Determine the [X, Y] coordinate at the center of the cell enclosing the given text.  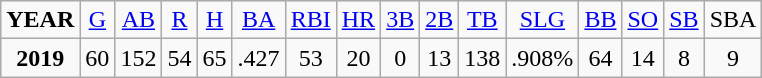
BB [600, 20]
53 [310, 58]
H [214, 20]
BA [258, 20]
138 [482, 58]
13 [440, 58]
TB [482, 20]
RBI [310, 20]
8 [684, 58]
54 [180, 58]
2019 [40, 58]
YEAR [40, 20]
0 [400, 58]
.427 [258, 58]
SB [684, 20]
14 [643, 58]
20 [358, 58]
64 [600, 58]
.908% [542, 58]
G [98, 20]
65 [214, 58]
AB [138, 20]
SLG [542, 20]
2B [440, 20]
SBA [733, 20]
9 [733, 58]
HR [358, 20]
152 [138, 58]
60 [98, 58]
SO [643, 20]
3B [400, 20]
R [180, 20]
